Search for the cell housing the specified text and yield its [x, y] center coordinate. 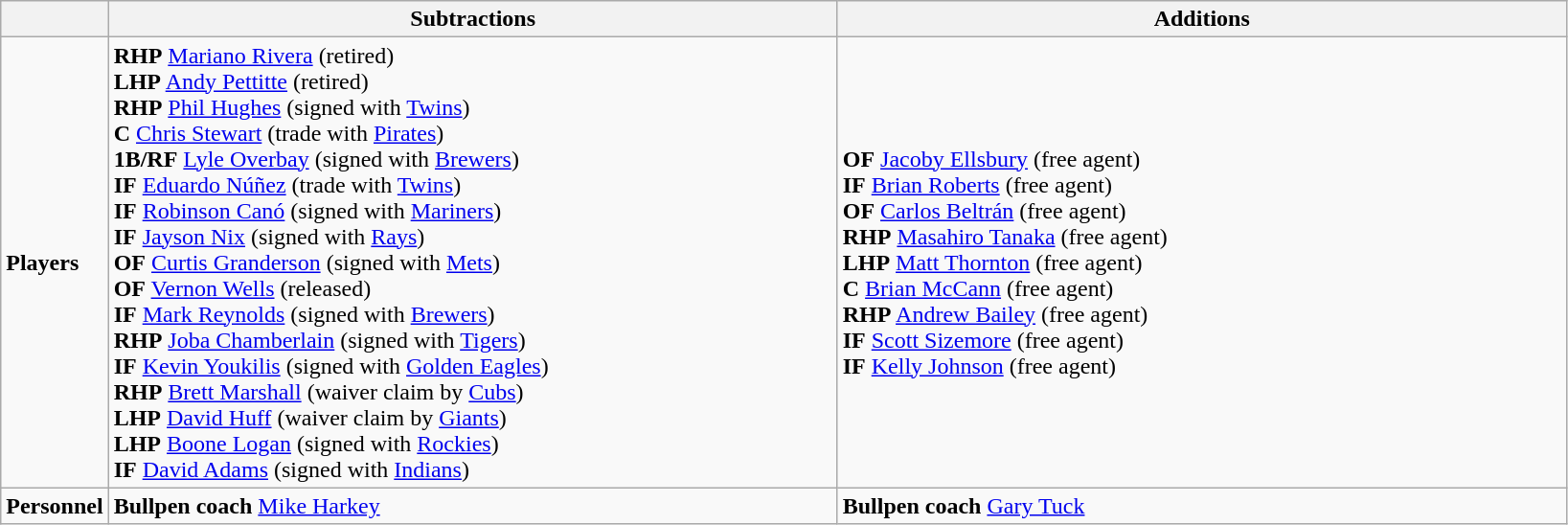
Additions [1201, 19]
Players [55, 262]
Bullpen coach Gary Tuck [1201, 506]
Subtractions [473, 19]
Personnel [55, 506]
Bullpen coach Mike Harkey [473, 506]
